Output the [X, Y] coordinate of the center of the cell containing the given text.  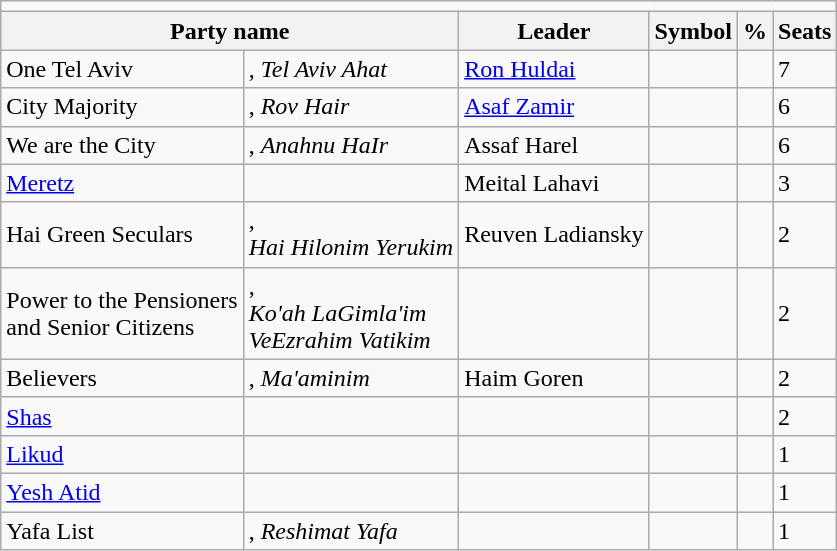
Assaf Harel [554, 145]
% [754, 31]
Symbol [693, 31]
Believers [122, 378]
City Majority [122, 107]
Ron Huldai [554, 69]
Power to the Pensioners and Senior Citizens [122, 313]
We are the City [122, 145]
Asaf Zamir [554, 107]
3 [804, 183]
Hai Green Seculars [122, 234]
, Reshimat Yafa [351, 531]
Yafa List [122, 531]
One Tel Aviv [122, 69]
Haim Goren [554, 378]
7 [804, 69]
Yesh Atid [122, 492]
, Tel Aviv Ahat [351, 69]
Seats [804, 31]
, Anahnu HaIr [351, 145]
, Ma'aminim [351, 378]
Reuven Ladiansky [554, 234]
Meital Lahavi [554, 183]
, Rov Hair [351, 107]
Leader [554, 31]
, Ko'ah LaGimla'im VeEzrahim Vatikim [351, 313]
, Hai Hilonim Yerukim [351, 234]
Likud [122, 454]
Party name [230, 31]
Shas [122, 416]
Meretz [122, 183]
